Return the [X, Y] coordinate for the center point of the cell that contains the specified text.  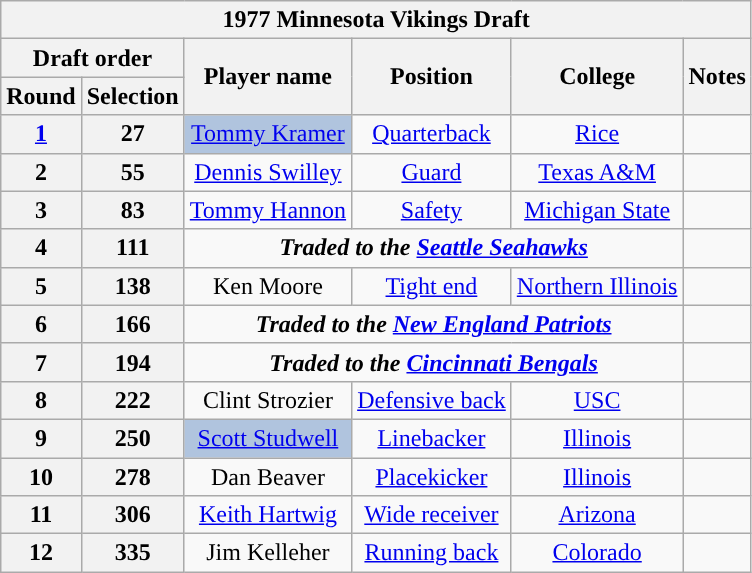
Dan Beaver [268, 477]
Jim Kelleher [268, 553]
9 [41, 438]
335 [132, 553]
27 [132, 134]
Selection [132, 96]
Linebacker [432, 438]
Tommy Hannon [268, 210]
Running back [432, 553]
Tight end [432, 286]
Scott Studwell [268, 438]
Notes [717, 77]
83 [132, 210]
111 [132, 248]
Guard [432, 172]
Draft order [92, 58]
5 [41, 286]
1977 Minnesota Vikings Draft [376, 20]
Player name [268, 77]
12 [41, 553]
Dennis Swilley [268, 172]
Round [41, 96]
7 [41, 362]
4 [41, 248]
Michigan State [597, 210]
166 [132, 324]
Traded to the Cincinnati Bengals [434, 362]
8 [41, 400]
Defensive back [432, 400]
USC [597, 400]
Clint Strozier [268, 400]
10 [41, 477]
Northern Illinois [597, 286]
Wide receiver [432, 515]
6 [41, 324]
Traded to the New England Patriots [434, 324]
11 [41, 515]
Colorado [597, 553]
250 [132, 438]
Safety [432, 210]
Tommy Kramer [268, 134]
Quarterback [432, 134]
278 [132, 477]
Arizona [597, 515]
Placekicker [432, 477]
222 [132, 400]
2 [41, 172]
Traded to the Seattle Seahawks [434, 248]
Rice [597, 134]
1 [41, 134]
Ken Moore [268, 286]
Keith Hartwig [268, 515]
306 [132, 515]
55 [132, 172]
3 [41, 210]
College [597, 77]
138 [132, 286]
Position [432, 77]
Texas A&M [597, 172]
194 [132, 362]
